Locate the cell with the specified text and output its (X, Y) center coordinate. 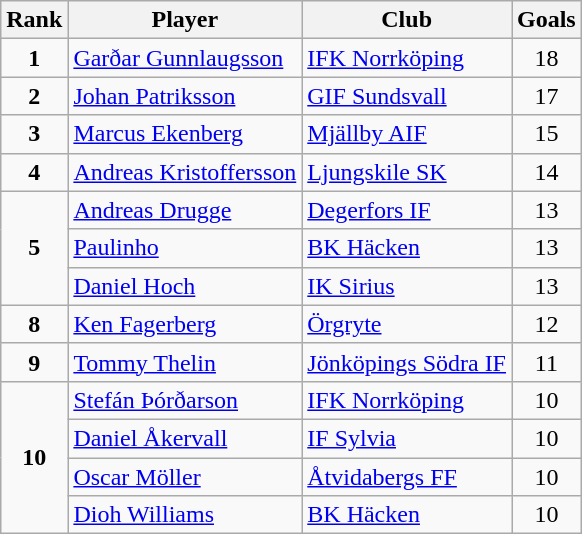
IF Sylvia (407, 438)
18 (547, 58)
Oscar Möller (185, 477)
9 (34, 362)
14 (547, 172)
1 (34, 58)
Ken Fagerberg (185, 324)
Mjällby AIF (407, 134)
Paulinho (185, 248)
5 (34, 248)
Rank (34, 20)
IK Sirius (407, 286)
Dioh Williams (185, 515)
Jönköpings Södra IF (407, 362)
Goals (547, 20)
Marcus Ekenberg (185, 134)
2 (34, 96)
Daniel Åkervall (185, 438)
Player (185, 20)
15 (547, 134)
GIF Sundsvall (407, 96)
Örgryte (407, 324)
Club (407, 20)
17 (547, 96)
Andreas Kristoffersson (185, 172)
Daniel Hoch (185, 286)
Stefán Þórðarson (185, 400)
11 (547, 362)
Ljungskile SK (407, 172)
8 (34, 324)
Johan Patriksson (185, 96)
Degerfors IF (407, 210)
4 (34, 172)
Garðar Gunnlaugsson (185, 58)
Åtvidabergs FF (407, 477)
Andreas Drugge (185, 210)
3 (34, 134)
12 (547, 324)
Tommy Thelin (185, 362)
